Determine the [x, y] coordinate at the center of the cell enclosing the given text.  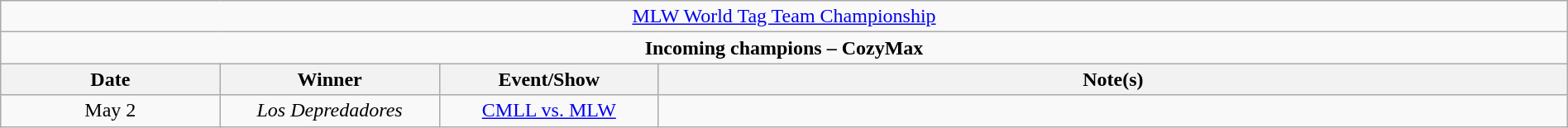
MLW World Tag Team Championship [784, 17]
CMLL vs. MLW [549, 111]
Event/Show [549, 79]
Note(s) [1113, 79]
Winner [329, 79]
Los Depredadores [329, 111]
Incoming champions – CozyMax [784, 48]
May 2 [111, 111]
Date [111, 79]
